Locate the cell with the specified text and output its [X, Y] center coordinate. 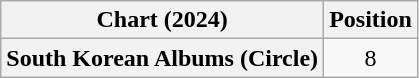
8 [371, 58]
Chart (2024) [162, 20]
Position [371, 20]
South Korean Albums (Circle) [162, 58]
